Identify which cell holds the provided text, then report its (X, Y) central coordinate. 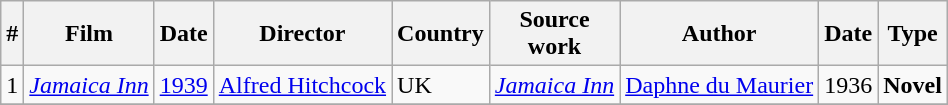
Daphne du Maurier (720, 85)
Sourcework (554, 34)
Director (302, 34)
Film (89, 34)
Alfred Hitchcock (302, 85)
Author (720, 34)
Country (441, 34)
UK (441, 85)
1936 (848, 85)
Type (913, 34)
Novel (913, 85)
# (12, 34)
1939 (184, 85)
1 (12, 85)
